Output the [x, y] coordinate of the center of the cell containing the given text.  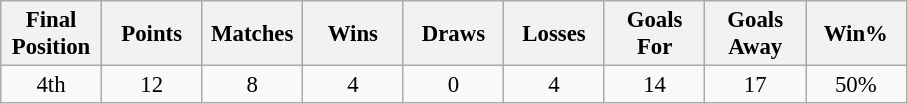
8 [252, 85]
12 [152, 85]
Draws [454, 34]
Goals For [654, 34]
Goals Away [756, 34]
50% [856, 85]
14 [654, 85]
4th [52, 85]
Final Position [52, 34]
Points [152, 34]
0 [454, 85]
Win% [856, 34]
Losses [554, 34]
Wins [354, 34]
Matches [252, 34]
17 [756, 85]
